Identify which cell holds the provided text, then report its [x, y] central coordinate. 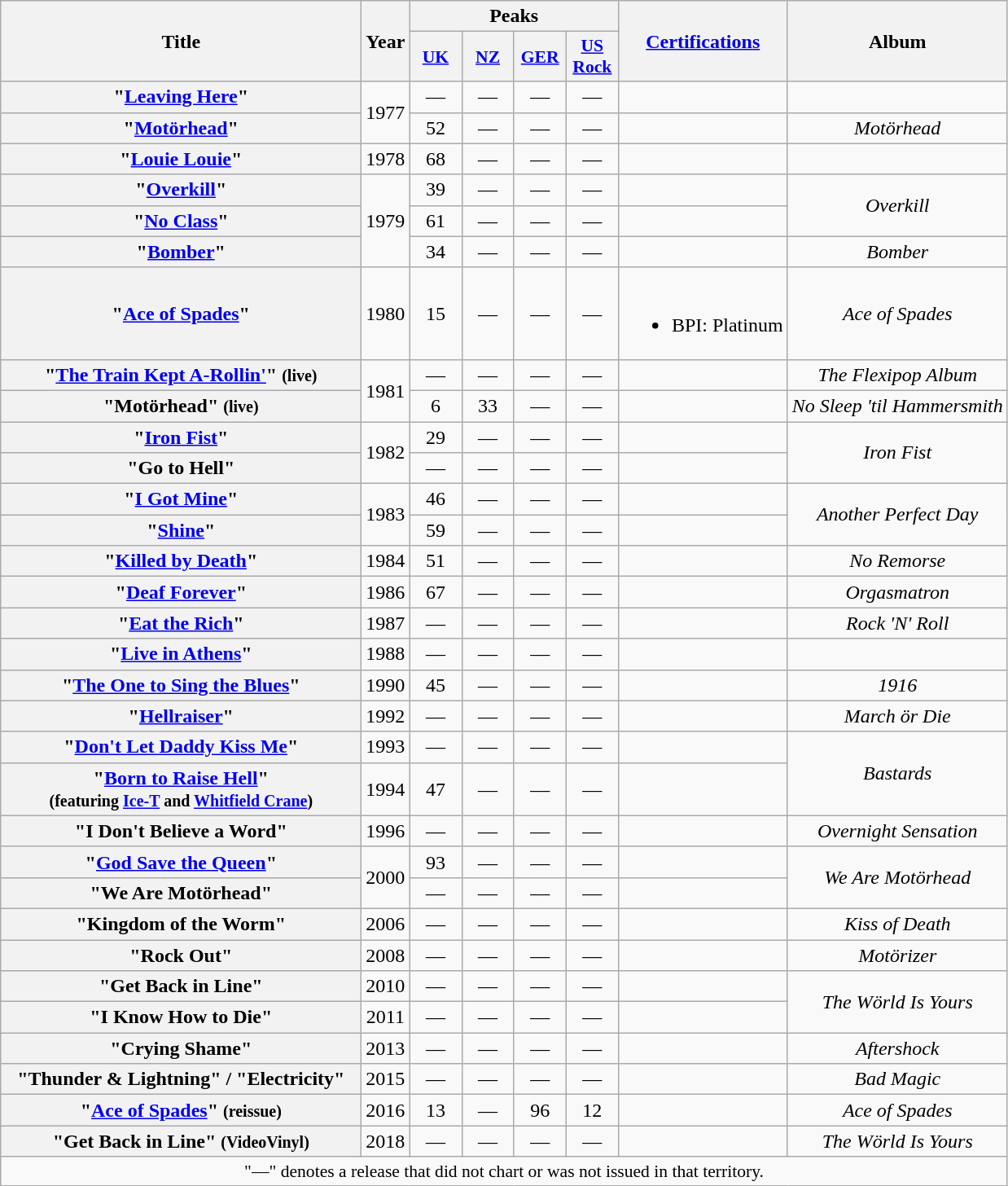
Year [386, 41]
"Ace of Spades" [181, 313]
Title [181, 41]
"Eat the Rich" [181, 623]
96 [540, 1110]
NZ [488, 57]
2018 [386, 1141]
"Louie Louie" [181, 159]
1979 [386, 221]
1982 [386, 453]
2011 [386, 1017]
67 [436, 592]
2006 [386, 924]
March ör Die [897, 716]
1981 [386, 390]
34 [436, 252]
"Killed by Death" [181, 561]
93 [436, 862]
Bomber [897, 252]
Another Perfect Day [897, 515]
"Motörhead" (live) [181, 406]
The Flexipop Album [897, 375]
39 [436, 190]
"Born to Raise Hell"(featuring Ice-T and Whitfield Crane) [181, 788]
68 [436, 159]
"Rock Out" [181, 955]
Overnight Sensation [897, 831]
2015 [386, 1079]
UK [436, 57]
1977 [386, 112]
Orgasmatron [897, 592]
2016 [386, 1110]
"Iron Fist" [181, 437]
"Get Back in Line" (VideoVinyl) [181, 1141]
"Hellraiser" [181, 716]
Motörhead [897, 128]
1993 [386, 747]
"Live in Athens" [181, 654]
Certifications [703, 41]
1983 [386, 515]
BPI: Platinum [703, 313]
47 [436, 788]
59 [436, 530]
2008 [386, 955]
"Thunder & Lightning" / "Electricity" [181, 1079]
2013 [386, 1048]
Aftershock [897, 1048]
Overkill [897, 205]
61 [436, 221]
Iron Fist [897, 453]
"Bomber" [181, 252]
"Don't Let Daddy Kiss Me" [181, 747]
"Crying Shame" [181, 1048]
Motörizer [897, 955]
1988 [386, 654]
1916 [897, 685]
"Get Back in Line" [181, 986]
"I Know How to Die" [181, 1017]
No Remorse [897, 561]
USRock [592, 57]
"Overkill" [181, 190]
52 [436, 128]
"No Class" [181, 221]
29 [436, 437]
12 [592, 1110]
"Ace of Spades" (reissue) [181, 1110]
"Go to Hell" [181, 468]
45 [436, 685]
"—" denotes a release that did not chart or was not issued in that territory. [505, 1171]
Album [897, 41]
1994 [386, 788]
No Sleep 'til Hammersmith [897, 406]
"We Are Motörhead" [181, 893]
"Deaf Forever" [181, 592]
Bastards [897, 774]
13 [436, 1110]
"I Got Mine" [181, 499]
46 [436, 499]
1992 [386, 716]
1987 [386, 623]
Kiss of Death [897, 924]
1996 [386, 831]
"God Save the Queen" [181, 862]
2010 [386, 986]
1990 [386, 685]
15 [436, 313]
51 [436, 561]
Rock 'N' Roll [897, 623]
"Kingdom of the Worm" [181, 924]
We Are Motörhead [897, 877]
"The One to Sing the Blues" [181, 685]
"Shine" [181, 530]
"The Train Kept A-Rollin'" (live) [181, 375]
1978 [386, 159]
6 [436, 406]
Peaks [514, 16]
"Leaving Here" [181, 97]
1980 [386, 313]
Bad Magic [897, 1079]
GER [540, 57]
2000 [386, 877]
1986 [386, 592]
33 [488, 406]
1984 [386, 561]
"Motörhead" [181, 128]
"I Don't Believe a Word" [181, 831]
